Find where the given text appears and provide that cell's center as [X, Y] coordinate. 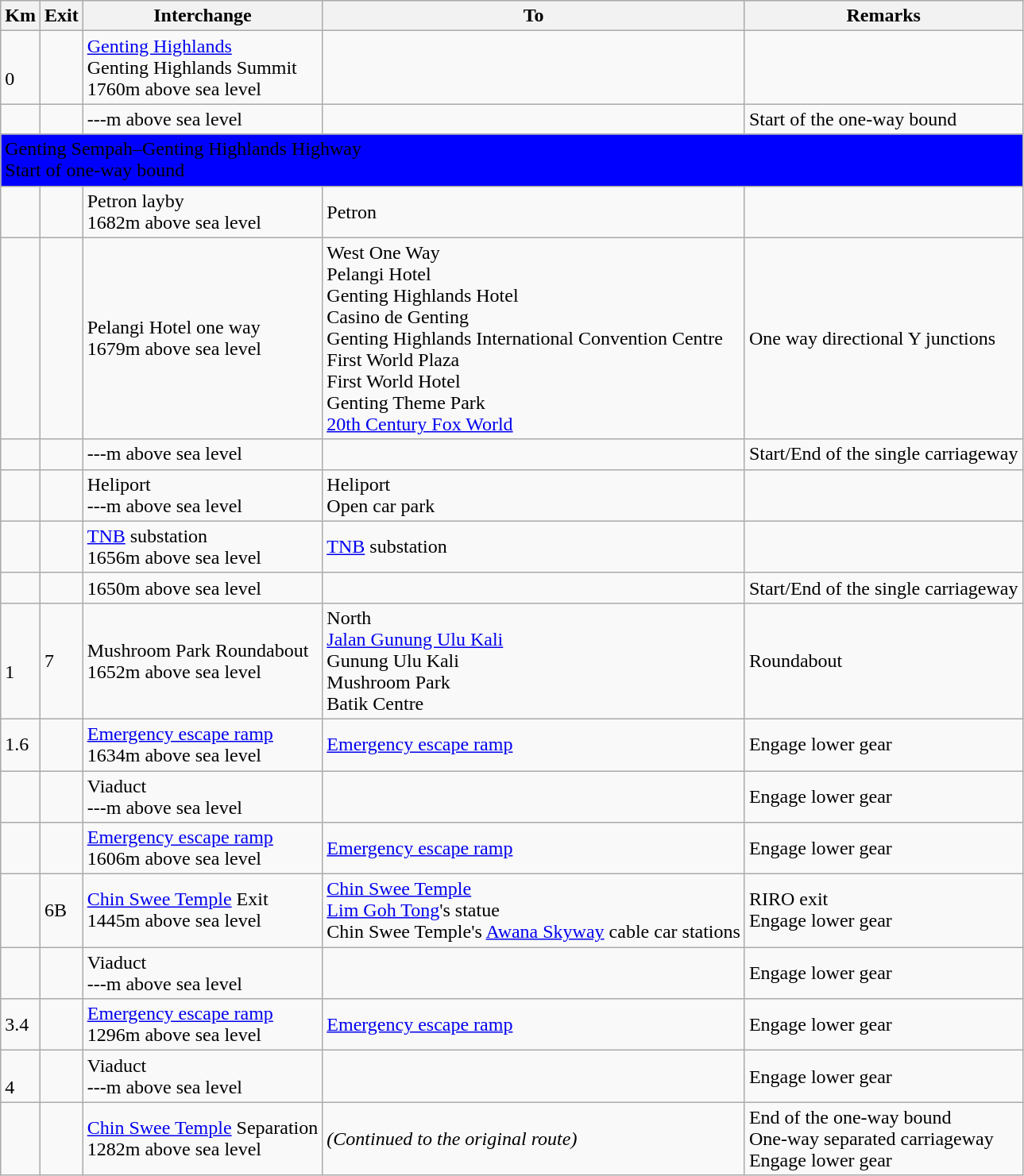
Heliport Open car park [534, 495]
1.6 [21, 745]
Genting HighlandsGenting Highlands Summit1760m above sea level [203, 67]
4 [21, 1077]
Emergency escape ramp1296m above sea level [203, 1024]
0 [21, 67]
Remarks [883, 16]
(Continued to the original route) [534, 1139]
Interchange [203, 16]
North Jalan Gunung Ulu KaliGunung Ulu KaliMushroom ParkBatik Centre [534, 661]
7 [61, 661]
Chin Swee TempleLim Goh Tong's statueChin Swee Temple's Awana Skyway cable car stations [534, 911]
Petron layby1682m above sea level [203, 211]
Emergency escape ramp1634m above sea level [203, 745]
Heliport---m above sea level [203, 495]
Petron [534, 211]
Genting Sempah–Genting Highlands HighwayStart of one-way bound [512, 160]
Exit [61, 16]
TNB substation1656m above sea level [203, 546]
Start of the one-way bound [883, 119]
3.4 [21, 1024]
Roundabout [883, 661]
Chin Swee Temple Separation1282m above sea level [203, 1139]
RIRO exitEngage lower gear [883, 911]
End of the one-way boundOne-way separated carriagewayEngage lower gear [883, 1139]
Km [21, 16]
Mushroom Park Roundabout1652m above sea level [203, 661]
Chin Swee Temple Exit1445m above sea level [203, 911]
6B [61, 911]
1650m above sea level [203, 588]
To [534, 16]
TNB substation [534, 546]
1 [21, 661]
Pelangi Hotel one way1679m above sea level [203, 338]
One way directional Y junctions [883, 338]
Emergency escape ramp1606m above sea level [203, 848]
